Determine the [X, Y] coordinate at the center of the cell enclosing the given text.  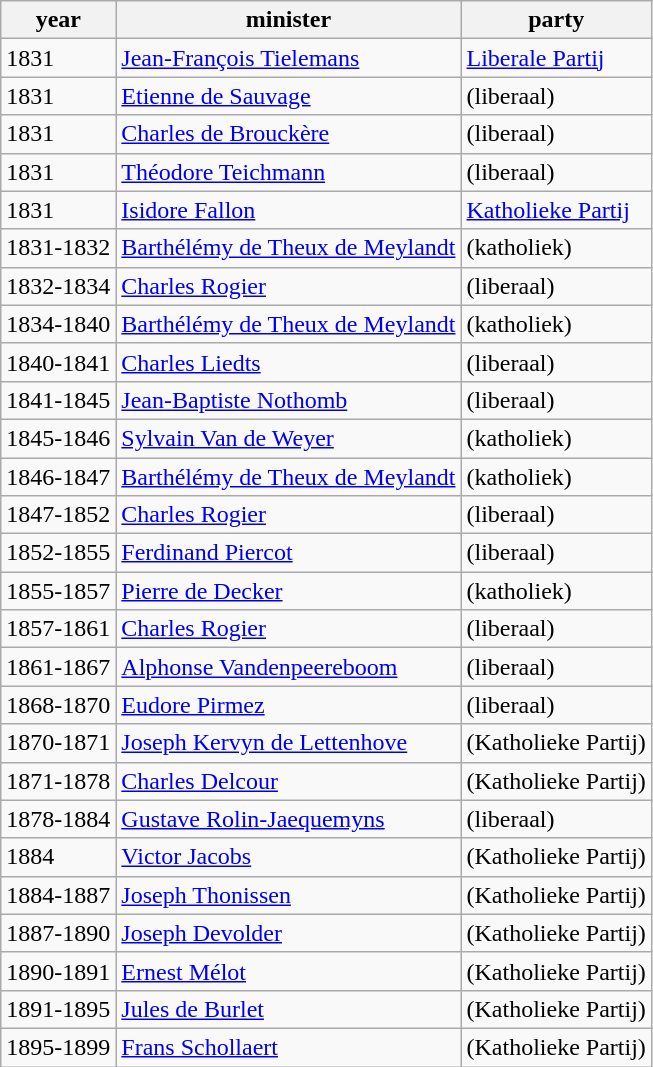
Charles Delcour [288, 781]
1891-1895 [58, 1009]
Charles Liedts [288, 362]
1890-1891 [58, 971]
1878-1884 [58, 819]
1861-1867 [58, 667]
Jean-François Tielemans [288, 58]
Frans Schollaert [288, 1047]
Joseph Kervyn de Lettenhove [288, 743]
Eudore Pirmez [288, 705]
Théodore Teichmann [288, 172]
Liberale Partij [556, 58]
1840-1841 [58, 362]
Etienne de Sauvage [288, 96]
Charles de Brouckère [288, 134]
Isidore Fallon [288, 210]
1855-1857 [58, 591]
Sylvain Van de Weyer [288, 438]
Alphonse Vandenpeereboom [288, 667]
party [556, 20]
1847-1852 [58, 515]
1852-1855 [58, 553]
1841-1845 [58, 400]
Ernest Mélot [288, 971]
1887-1890 [58, 933]
Pierre de Decker [288, 591]
year [58, 20]
1884 [58, 857]
1831-1832 [58, 248]
1870-1871 [58, 743]
Katholieke Partij [556, 210]
1834-1840 [58, 324]
Ferdinand Piercot [288, 553]
1857-1861 [58, 629]
1832-1834 [58, 286]
Gustave Rolin-Jaequemyns [288, 819]
Victor Jacobs [288, 857]
1871-1878 [58, 781]
Joseph Devolder [288, 933]
1868-1870 [58, 705]
minister [288, 20]
Jean-Baptiste Nothomb [288, 400]
Joseph Thonissen [288, 895]
1845-1846 [58, 438]
1846-1847 [58, 477]
1884-1887 [58, 895]
Jules de Burlet [288, 1009]
1895-1899 [58, 1047]
